For the text-containing cell, return its midpoint in (x, y) coordinate format. 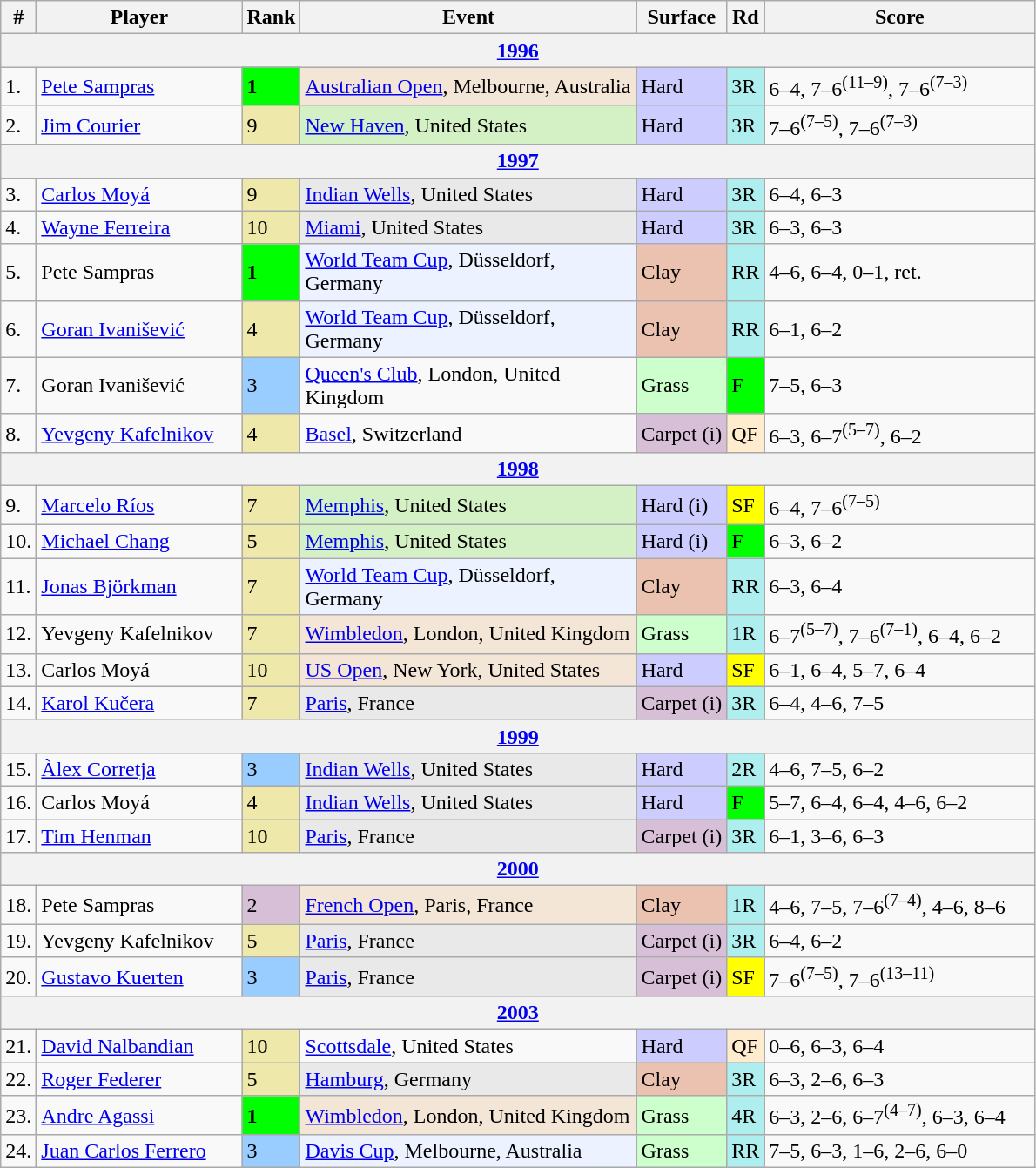
22. (19, 1079)
8. (19, 434)
Marcelo Ríos (139, 505)
21. (19, 1046)
6–3, 6–7(5–7), 6–2 (900, 434)
Scottsdale, United States (468, 1046)
5–7, 6–4, 6–4, 4–6, 6–2 (900, 802)
Juan Carlos Ferrero (139, 1151)
7–5, 6–3 (900, 385)
Event (468, 17)
16. (19, 802)
6–7(5–7), 7–6(7–1), 6–4, 6–2 (900, 634)
4R (745, 1115)
Davis Cup, Melbourne, Australia (468, 1151)
6–4, 6–2 (900, 941)
Queen's Club, London, United Kingdom (468, 385)
7–5, 6–3, 1–6, 2–6, 6–0 (900, 1151)
6–3, 6–3 (900, 227)
6–4, 7–6(7–5) (900, 505)
1997 (518, 161)
4–6, 6–4, 0–1, ret. (900, 272)
5. (19, 272)
2 (272, 906)
7–6(7–5), 7–6(13–11) (900, 977)
7–6(7–5), 7–6(7–3) (900, 125)
Wayne Ferreira (139, 227)
Surface (682, 17)
2R (745, 769)
18. (19, 906)
Roger Federer (139, 1079)
1998 (518, 469)
6. (19, 329)
Australian Open, Melbourne, Australia (468, 87)
17. (19, 836)
4–6, 7–5, 6–2 (900, 769)
2003 (518, 1013)
6–4, 7–6(11–9), 7–6(7–3) (900, 87)
Jonas Björkman (139, 587)
14. (19, 703)
6–3, 2–6, 6–3 (900, 1079)
Miami, United States (468, 227)
Andre Agassi (139, 1115)
15. (19, 769)
Jim Courier (139, 125)
24. (19, 1151)
0–6, 6–3, 6–4 (900, 1046)
1996 (518, 51)
6–3, 2–6, 6–7(4–7), 6–3, 6–4 (900, 1115)
20. (19, 977)
Gustavo Kuerten (139, 977)
6–4, 6–3 (900, 194)
2000 (518, 869)
Karol Kučera (139, 703)
6–1, 6–2 (900, 329)
13. (19, 670)
6–3, 6–4 (900, 587)
4–6, 7–5, 7–6(7–4), 4–6, 8–6 (900, 906)
23. (19, 1115)
19. (19, 941)
Player (139, 17)
Michael Chang (139, 542)
David Nalbandian (139, 1046)
1999 (518, 736)
Basel, Switzerland (468, 434)
US Open, New York, United States (468, 670)
4. (19, 227)
Hamburg, Germany (468, 1079)
Score (900, 17)
10. (19, 542)
9. (19, 505)
Àlex Corretja (139, 769)
12. (19, 634)
1. (19, 87)
3. (19, 194)
French Open, Paris, France (468, 906)
6–4, 4–6, 7–5 (900, 703)
6–1, 6–4, 5–7, 6–4 (900, 670)
11. (19, 587)
2. (19, 125)
# (19, 17)
Rank (272, 17)
New Haven, United States (468, 125)
Rd (745, 17)
6–3, 6–2 (900, 542)
Tim Henman (139, 836)
6–1, 3–6, 6–3 (900, 836)
7. (19, 385)
